For the text-containing cell, return its midpoint in (x, y) coordinate format. 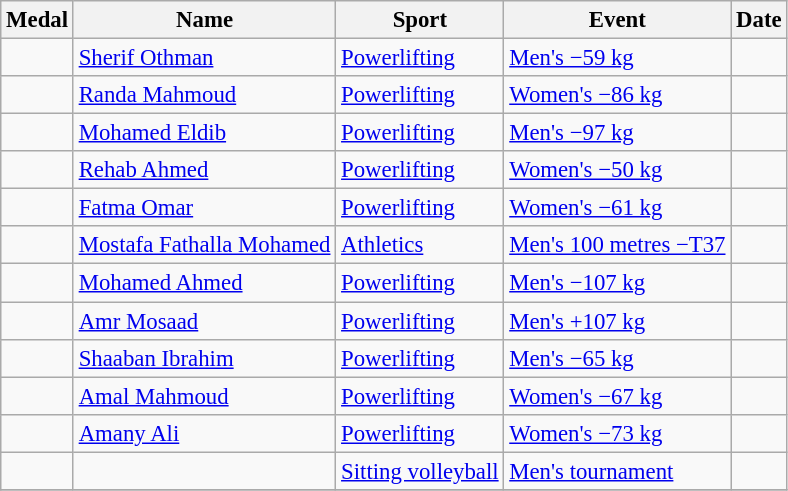
Women's −73 kg (618, 433)
Men's −107 kg (618, 283)
Name (204, 20)
Amal Mahmoud (204, 396)
Men's +107 kg (618, 321)
Women's −86 kg (618, 95)
Mohamed Eldib (204, 133)
Medal (38, 20)
Men's tournament (618, 471)
Men's 100 metres −T37 (618, 245)
Women's −67 kg (618, 396)
Shaaban Ibrahim (204, 358)
Randa Mahmoud (204, 95)
Sport (420, 20)
Women's −50 kg (618, 170)
Amany Ali (204, 433)
Women's −61 kg (618, 208)
Amr Mosaad (204, 321)
Sitting volleyball (420, 471)
Men's −65 kg (618, 358)
Event (618, 20)
Sherif Othman (204, 58)
Fatma Omar (204, 208)
Mohamed Ahmed (204, 283)
Date (759, 20)
Men's −59 kg (618, 58)
Rehab Ahmed (204, 170)
Athletics (420, 245)
Mostafa Fathalla Mohamed (204, 245)
Men's −97 kg (618, 133)
